Identify which cell holds the provided text, then report its (X, Y) central coordinate. 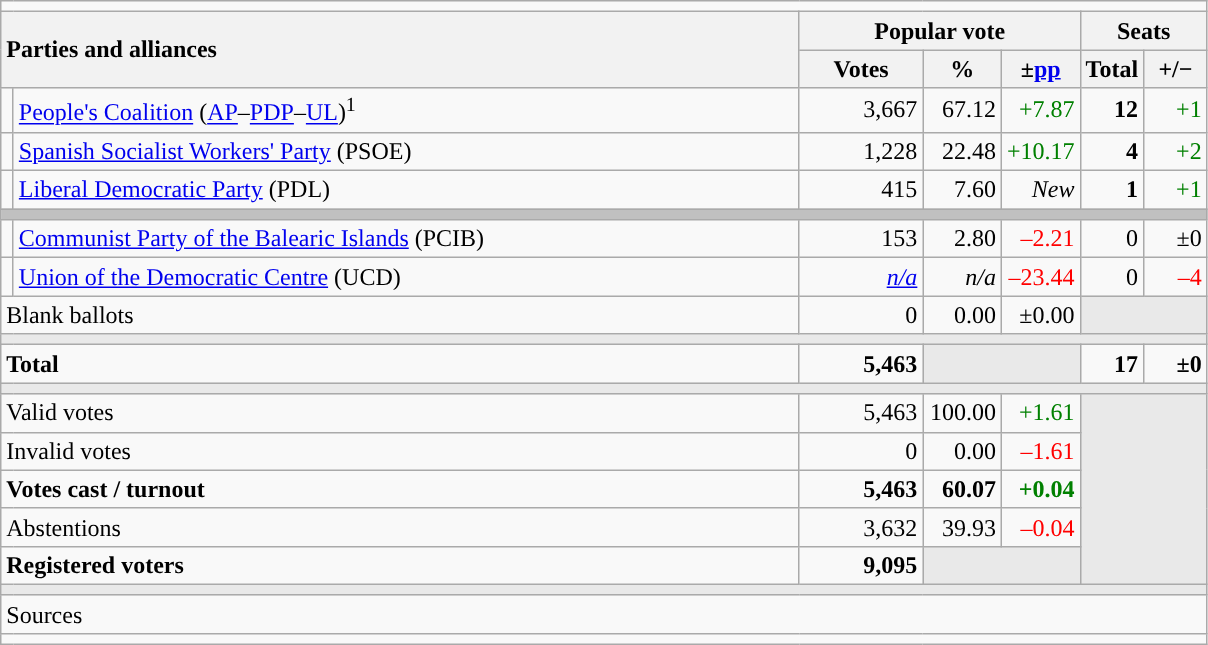
153 (861, 239)
9,095 (861, 565)
People's Coalition (AP–PDP–UL)1 (406, 110)
–1.61 (1040, 451)
+7.87 (1040, 110)
Seats (1144, 31)
Sources (604, 614)
±pp (1040, 69)
1 (1112, 190)
4 (1112, 151)
17 (1112, 364)
+/− (1176, 69)
–2.21 (1040, 239)
Popular vote (940, 31)
+2 (1176, 151)
1,228 (861, 151)
–23.44 (1040, 277)
Liberal Democratic Party (PDL) (406, 190)
±0.00 (1040, 315)
Blank ballots (400, 315)
+1.61 (1040, 413)
–0.04 (1040, 527)
Registered voters (400, 565)
Votes cast / turnout (400, 489)
New (1040, 190)
–4 (1176, 277)
415 (861, 190)
100.00 (962, 413)
60.07 (962, 489)
67.12 (962, 110)
2.80 (962, 239)
39.93 (962, 527)
Spanish Socialist Workers' Party (PSOE) (406, 151)
Abstentions (400, 527)
+10.17 (1040, 151)
12 (1112, 110)
Union of the Democratic Centre (UCD) (406, 277)
Communist Party of the Balearic Islands (PCIB) (406, 239)
Votes (861, 69)
% (962, 69)
22.48 (962, 151)
3,632 (861, 527)
+0.04 (1040, 489)
Parties and alliances (400, 50)
7.60 (962, 190)
3,667 (861, 110)
Valid votes (400, 413)
Invalid votes (400, 451)
